Provide the [x, y] coordinate of the cell's center where the given text is located.  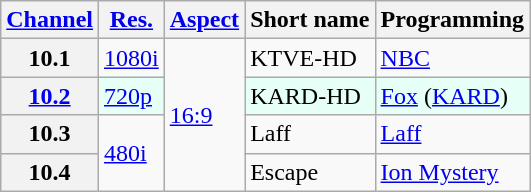
Escape [310, 172]
10.4 [50, 172]
480i [132, 153]
Res. [132, 20]
NBC [452, 58]
10.1 [50, 58]
Short name [310, 20]
Programming [452, 20]
10.2 [50, 96]
Aspect [204, 20]
KTVE-HD [310, 58]
10.3 [50, 134]
1080i [132, 58]
Channel [50, 20]
KARD-HD [310, 96]
Fox (KARD) [452, 96]
720p [132, 96]
16:9 [204, 115]
Ion Mystery [452, 172]
